Extract the (x, y) coordinate from the center of the cell holding the provided text.  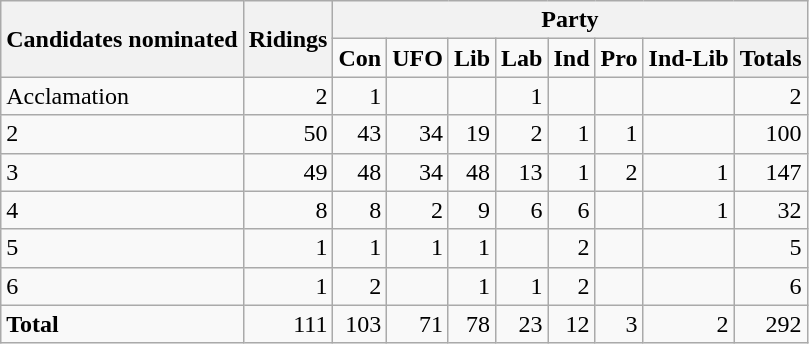
Candidates nominated (122, 39)
UFO (418, 58)
103 (360, 324)
50 (288, 134)
Lib (472, 58)
Ind (572, 58)
4 (122, 210)
19 (472, 134)
49 (288, 172)
23 (522, 324)
Totals (770, 58)
Ridings (288, 39)
Pro (619, 58)
111 (288, 324)
13 (522, 172)
78 (472, 324)
Party (570, 20)
32 (770, 210)
71 (418, 324)
Con (360, 58)
Ind-Lib (688, 58)
147 (770, 172)
9 (472, 210)
43 (360, 134)
Lab (522, 58)
Acclamation (122, 96)
Total (122, 324)
12 (572, 324)
292 (770, 324)
100 (770, 134)
